Locate the cell with the specified text and output its (x, y) center coordinate. 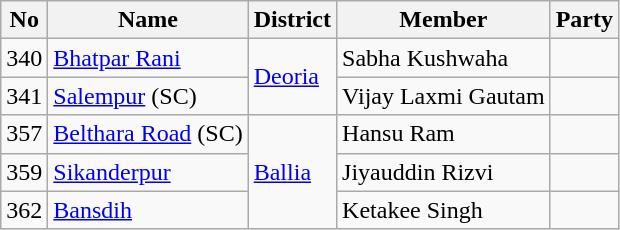
362 (24, 210)
Sabha Kushwaha (444, 58)
340 (24, 58)
Deoria (292, 77)
359 (24, 172)
357 (24, 134)
Sikanderpur (148, 172)
No (24, 20)
Name (148, 20)
Member (444, 20)
District (292, 20)
Belthara Road (SC) (148, 134)
Bansdih (148, 210)
Jiyauddin Rizvi (444, 172)
Bhatpar Rani (148, 58)
341 (24, 96)
Salempur (SC) (148, 96)
Hansu Ram (444, 134)
Ketakee Singh (444, 210)
Vijay Laxmi Gautam (444, 96)
Party (584, 20)
Ballia (292, 172)
